Find where the given text appears and provide that cell's center as (x, y) coordinate. 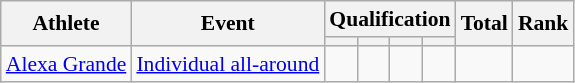
Rank (544, 24)
Athlete (66, 24)
Event (228, 24)
Alexa Grande (66, 64)
Qualification (390, 19)
Individual all-around (228, 64)
Total (484, 24)
